For the text-containing cell, return its midpoint in (X, Y) coordinate format. 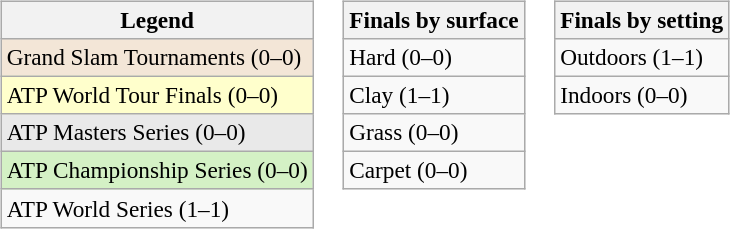
Grass (0–0) (434, 133)
ATP Masters Series (0–0) (157, 133)
Clay (1–1) (434, 95)
Outdoors (1–1) (642, 57)
Finals by surface (434, 20)
Legend (157, 20)
Indoors (0–0) (642, 95)
Grand Slam Tournaments (0–0) (157, 57)
ATP World Tour Finals (0–0) (157, 95)
Finals by setting (642, 20)
Carpet (0–0) (434, 171)
ATP World Series (1–1) (157, 208)
ATP Championship Series (0–0) (157, 171)
Hard (0–0) (434, 57)
